Pinpoint the cell where the given text exists, returning its [x, y] midpoint coordinate. 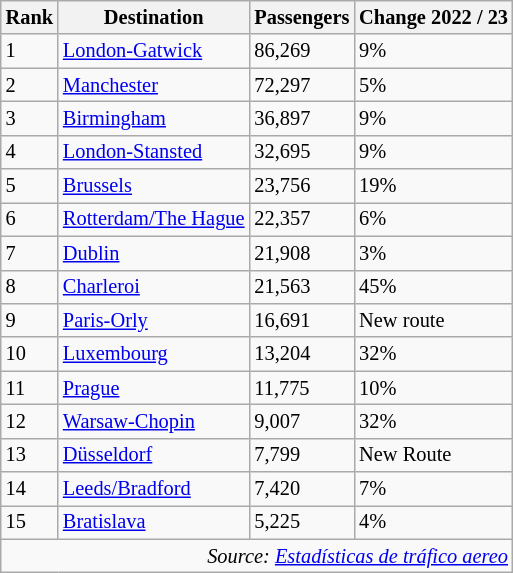
Source: Estadísticas de tráfico aereo [257, 556]
Leeds/Bradford [154, 489]
21,908 [302, 253]
11,775 [302, 388]
Charleroi [154, 287]
6% [434, 219]
Prague [154, 388]
Birmingham [154, 118]
London-Stansted [154, 152]
6 [30, 219]
Brussels [154, 186]
Dublin [154, 253]
11 [30, 388]
16,691 [302, 320]
New route [434, 320]
13,204 [302, 354]
5% [434, 85]
Bratislava [154, 522]
45% [434, 287]
Warsaw-Chopin [154, 421]
3 [30, 118]
19% [434, 186]
9 [30, 320]
3% [434, 253]
4% [434, 522]
New Route [434, 455]
7,799 [302, 455]
Rotterdam/The Hague [154, 219]
12 [30, 421]
Change 2022 / 23 [434, 17]
9,007 [302, 421]
Manchester [154, 85]
Destination [154, 17]
7% [434, 489]
1 [30, 51]
7 [30, 253]
Paris-Orly [154, 320]
London-Gatwick [154, 51]
36,897 [302, 118]
22,357 [302, 219]
86,269 [302, 51]
Luxembourg [154, 354]
5 [30, 186]
Düsseldorf [154, 455]
10% [434, 388]
Rank [30, 17]
2 [30, 85]
72,297 [302, 85]
10 [30, 354]
15 [30, 522]
8 [30, 287]
13 [30, 455]
32,695 [302, 152]
7,420 [302, 489]
14 [30, 489]
Passengers [302, 17]
4 [30, 152]
5,225 [302, 522]
23,756 [302, 186]
21,563 [302, 287]
